For the text-containing cell, return its midpoint in (X, Y) coordinate format. 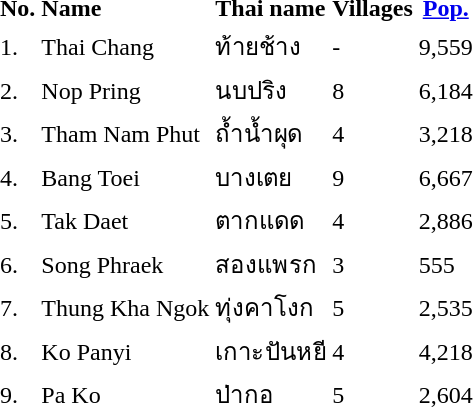
Ko Panyi (126, 351)
ตากแดด (271, 220)
ทุ่งคาโงก (271, 308)
บางเตย (271, 177)
Nop Pring (126, 90)
Tham Nam Phut (126, 134)
5 (372, 308)
ท้ายช้าง (271, 46)
8 (372, 90)
Tak Daet (126, 220)
- (372, 46)
Bang Toei (126, 177)
9 (372, 177)
สองแพรก (271, 264)
Thung Kha Ngok (126, 308)
Song Phraek (126, 264)
ถ้ำน้ำผุด (271, 134)
3 (372, 264)
นบปริง (271, 90)
Thai Chang (126, 46)
เกาะปันหยี (271, 351)
